Pinpoint the cell where the given text exists, returning its [x, y] midpoint coordinate. 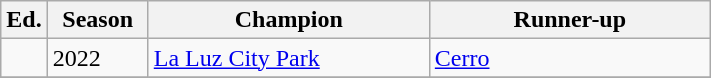
Ed. [24, 20]
Runner-up [570, 20]
La Luz City Park [288, 58]
Cerro [570, 58]
Champion [288, 20]
Season [98, 20]
2022 [98, 58]
